Provide the (x, y) coordinate of the cell's center where the given text is located.  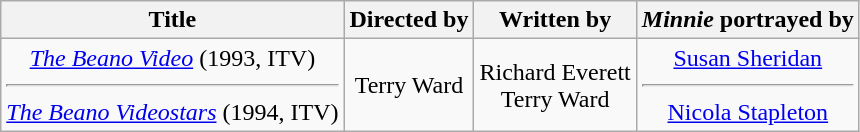
Susan SheridanNicola Stapleton (748, 85)
Minnie portrayed by (748, 20)
Directed by (409, 20)
Written by (555, 20)
Title (172, 20)
The Beano Video (1993, ITV)The Beano Videostars (1994, ITV) (172, 85)
Terry Ward (409, 85)
Richard EverettTerry Ward (555, 85)
